From the cell containing the given text, extract its center point as (x, y) coordinate. 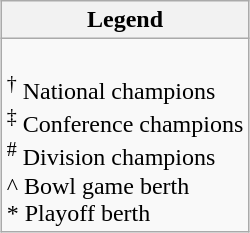
Legend (125, 20)
† National champions ‡ Conference champions # Division champions ^ Bowl game berth * Playoff berth (125, 136)
